Extract the [x, y] coordinate from the center of the cell holding the provided text.  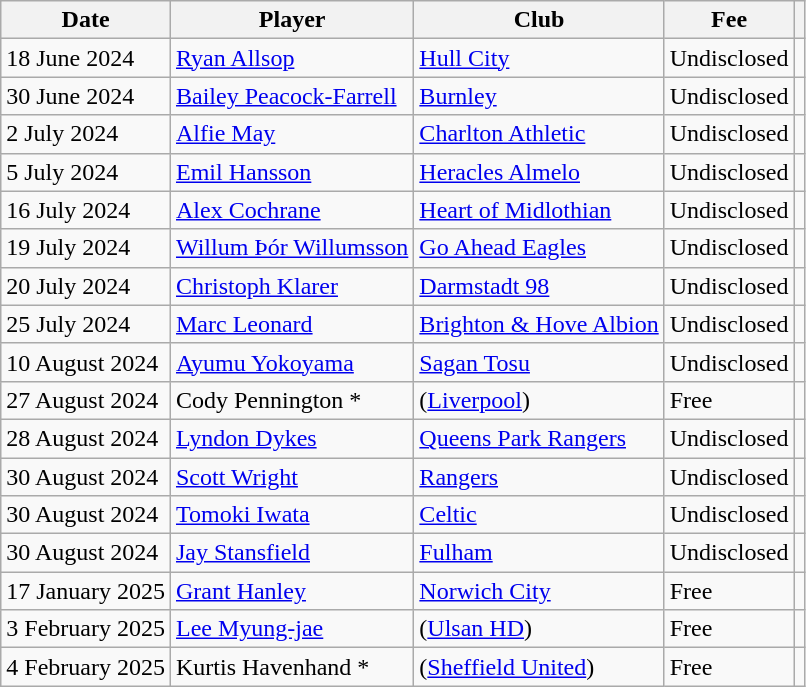
Emil Hansson [292, 172]
Alex Cochrane [292, 210]
Celtic [539, 515]
18 June 2024 [86, 58]
Burnley [539, 96]
Heart of Midlothian [539, 210]
19 July 2024 [86, 248]
27 August 2024 [86, 400]
4 February 2025 [86, 667]
Tomoki Iwata [292, 515]
Brighton & Hove Albion [539, 324]
Cody Pennington * [292, 400]
Grant Hanley [292, 591]
Player [292, 20]
Fee [729, 20]
3 February 2025 [86, 629]
(Ulsan HD) [539, 629]
Queens Park Rangers [539, 438]
2 July 2024 [86, 134]
Date [86, 20]
Scott Wright [292, 477]
28 August 2024 [86, 438]
Sagan Tosu [539, 362]
Alfie May [292, 134]
Club [539, 20]
(Liverpool) [539, 400]
20 July 2024 [86, 286]
Norwich City [539, 591]
Lyndon Dykes [292, 438]
Hull City [539, 58]
25 July 2024 [86, 324]
Lee Myung-jae [292, 629]
10 August 2024 [86, 362]
5 July 2024 [86, 172]
Marc Leonard [292, 324]
30 June 2024 [86, 96]
(Sheffield United) [539, 667]
Go Ahead Eagles [539, 248]
16 July 2024 [86, 210]
Heracles Almelo [539, 172]
Christoph Klarer [292, 286]
Jay Stansfield [292, 553]
Willum Þór Willumsson [292, 248]
Darmstadt 98 [539, 286]
Charlton Athletic [539, 134]
Ayumu Yokoyama [292, 362]
Rangers [539, 477]
17 January 2025 [86, 591]
Ryan Allsop [292, 58]
Bailey Peacock-Farrell [292, 96]
Fulham [539, 553]
Kurtis Havenhand * [292, 667]
